Provide the [X, Y] coordinate of the cell's center where the given text is located.  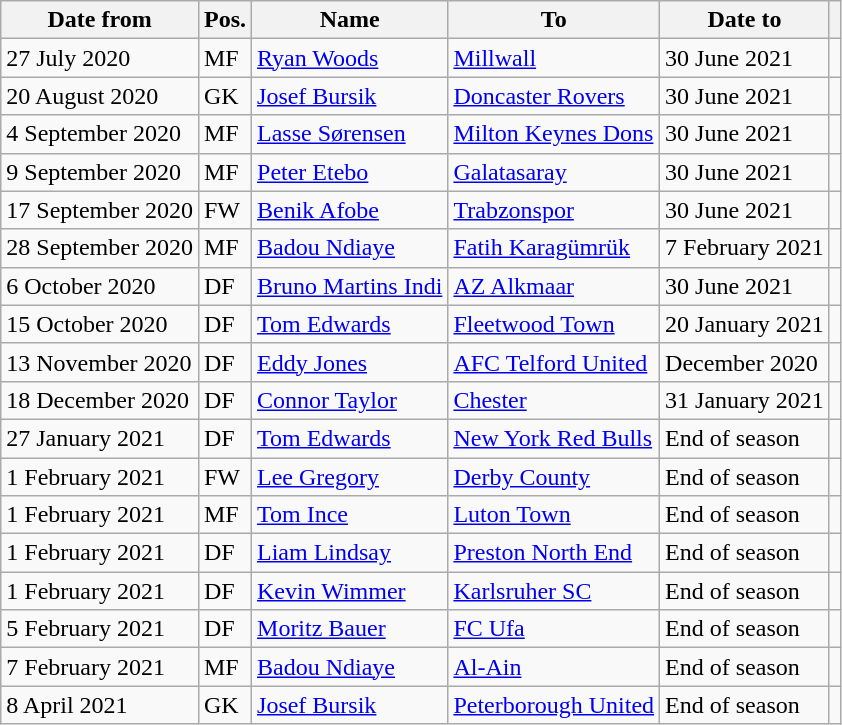
Galatasaray [554, 172]
Connor Taylor [350, 400]
Date to [745, 20]
20 August 2020 [100, 96]
Karlsruher SC [554, 591]
Chester [554, 400]
Fatih Karagümrük [554, 248]
FC Ufa [554, 629]
Milton Keynes Dons [554, 134]
27 July 2020 [100, 58]
8 April 2021 [100, 705]
AZ Alkmaar [554, 286]
13 November 2020 [100, 362]
Bruno Martins Indi [350, 286]
Lasse Sørensen [350, 134]
28 September 2020 [100, 248]
Date from [100, 20]
Tom Ince [350, 515]
Derby County [554, 477]
New York Red Bulls [554, 438]
5 February 2021 [100, 629]
6 October 2020 [100, 286]
Trabzonspor [554, 210]
Fleetwood Town [554, 324]
15 October 2020 [100, 324]
Name [350, 20]
Millwall [554, 58]
Al-Ain [554, 667]
20 January 2021 [745, 324]
AFC Telford United [554, 362]
Doncaster Rovers [554, 96]
Peter Etebo [350, 172]
Ryan Woods [350, 58]
Moritz Bauer [350, 629]
Peterborough United [554, 705]
Benik Afobe [350, 210]
Luton Town [554, 515]
Kevin Wimmer [350, 591]
Liam Lindsay [350, 553]
Lee Gregory [350, 477]
Eddy Jones [350, 362]
9 September 2020 [100, 172]
Pos. [224, 20]
17 September 2020 [100, 210]
27 January 2021 [100, 438]
To [554, 20]
31 January 2021 [745, 400]
4 September 2020 [100, 134]
18 December 2020 [100, 400]
Preston North End [554, 553]
December 2020 [745, 362]
